Return (x, y) of the center of cell containing provided text 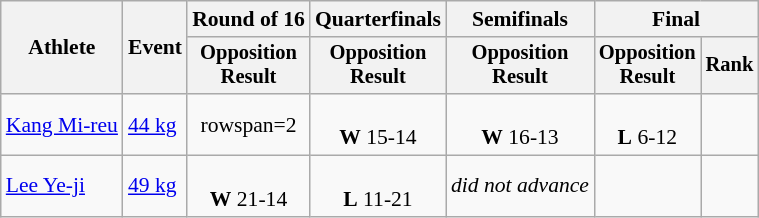
rowspan=2 (248, 124)
Rank (730, 66)
Lee Ye-ji (62, 186)
Event (155, 48)
Semifinals (520, 19)
L 6-12 (648, 124)
L 11-21 (378, 186)
Quarterfinals (378, 19)
W 16-13 (520, 124)
44 kg (155, 124)
W 15-14 (378, 124)
did not advance (520, 186)
49 kg (155, 186)
Kang Mi-reu (62, 124)
W 21-14 (248, 186)
Final (676, 19)
Athlete (62, 48)
Round of 16 (248, 19)
